Find where the given text appears and provide that cell's center as [x, y] coordinate. 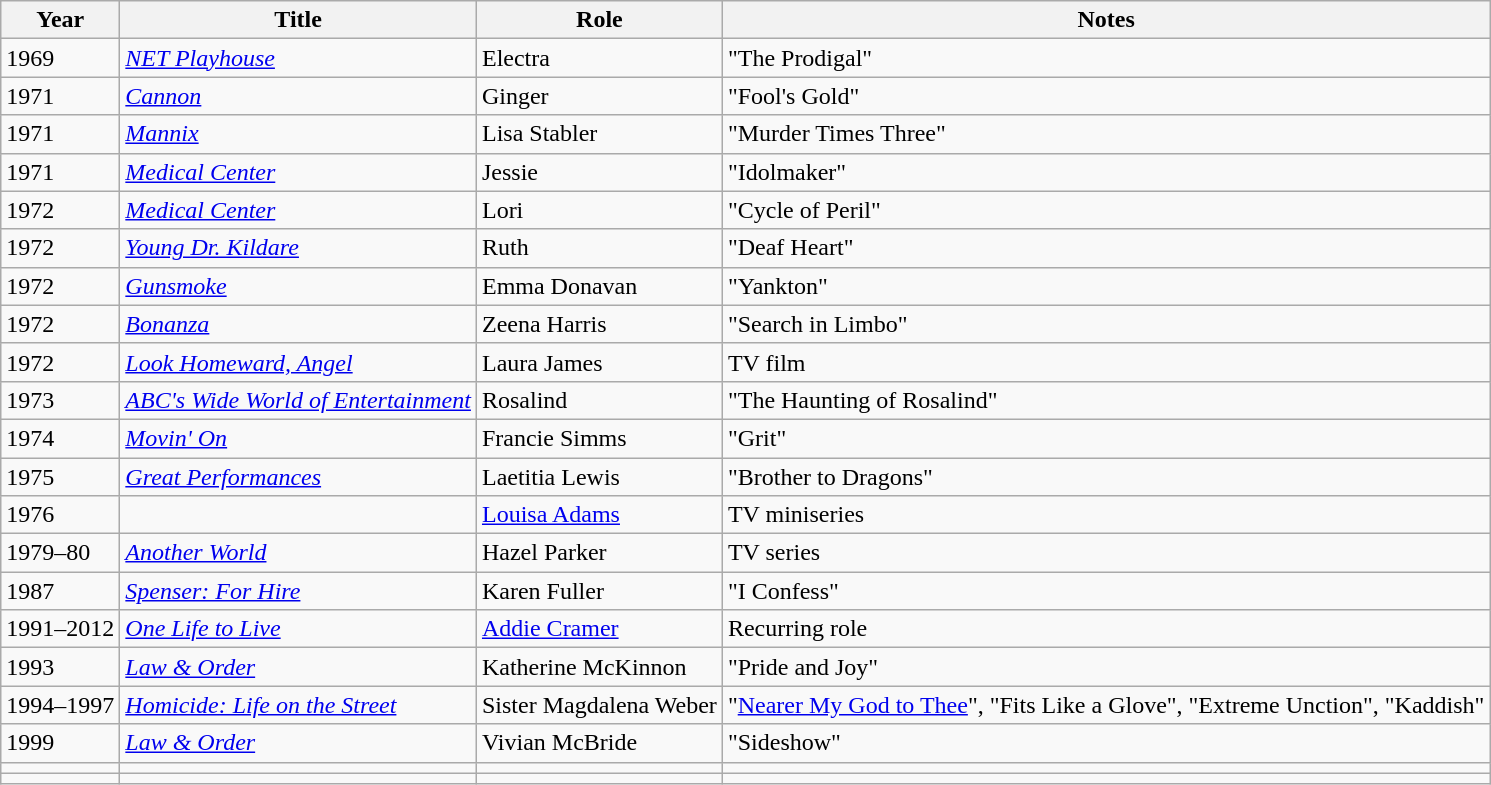
Notes [1106, 20]
"Sideshow" [1106, 743]
1999 [60, 743]
Addie Cramer [599, 629]
Ruth [599, 248]
TV miniseries [1106, 515]
Another World [298, 553]
ABC's Wide World of Entertainment [298, 400]
Great Performances [298, 477]
"Murder Times Three" [1106, 134]
"Nearer My God to Thee", "Fits Like a Glove", "Extreme Unction", "Kaddish" [1106, 705]
Role [599, 20]
Emma Donavan [599, 286]
"Search in Limbo" [1106, 324]
Young Dr. Kildare [298, 248]
1973 [60, 400]
"Pride and Joy" [1106, 667]
"Fool's Gold" [1106, 96]
"Yankton" [1106, 286]
"I Confess" [1106, 591]
Lisa Stabler [599, 134]
1991–2012 [60, 629]
Laura James [599, 362]
Title [298, 20]
1979–80 [60, 553]
"The Prodigal" [1106, 58]
1976 [60, 515]
"The Haunting of Rosalind" [1106, 400]
Homicide: Life on the Street [298, 705]
TV film [1106, 362]
Vivian McBride [599, 743]
1987 [60, 591]
"Idolmaker" [1106, 172]
1994–1997 [60, 705]
Bonanza [298, 324]
Karen Fuller [599, 591]
Ginger [599, 96]
Mannix [298, 134]
Lori [599, 210]
Cannon [298, 96]
Francie Simms [599, 438]
"Deaf Heart" [1106, 248]
Rosalind [599, 400]
"Brother to Dragons" [1106, 477]
Year [60, 20]
Louisa Adams [599, 515]
Katherine McKinnon [599, 667]
Electra [599, 58]
Laetitia Lewis [599, 477]
Look Homeward, Angel [298, 362]
Spenser: For Hire [298, 591]
1969 [60, 58]
Jessie [599, 172]
"Grit" [1106, 438]
NET Playhouse [298, 58]
1993 [60, 667]
1975 [60, 477]
Sister Magdalena Weber [599, 705]
One Life to Live [298, 629]
Recurring role [1106, 629]
TV series [1106, 553]
Hazel Parker [599, 553]
Zeena Harris [599, 324]
1974 [60, 438]
Gunsmoke [298, 286]
Movin' On [298, 438]
"Cycle of Peril" [1106, 210]
